Output the [X, Y] coordinate of the center of the cell containing the given text.  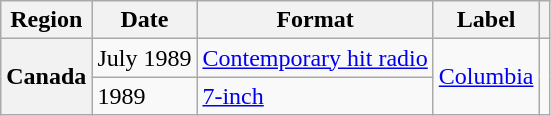
Region [46, 20]
Date [144, 20]
Label [486, 20]
7-inch [315, 96]
Contemporary hit radio [315, 58]
Format [315, 20]
July 1989 [144, 58]
Columbia [486, 77]
Canada [46, 77]
1989 [144, 96]
